Extract the [x, y] coordinate from the center of the cell holding the provided text.  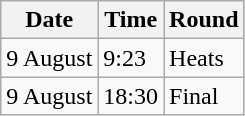
Round [204, 20]
Final [204, 96]
18:30 [131, 96]
9:23 [131, 58]
Date [50, 20]
Heats [204, 58]
Time [131, 20]
